Search for the cell housing the specified text and yield its [x, y] center coordinate. 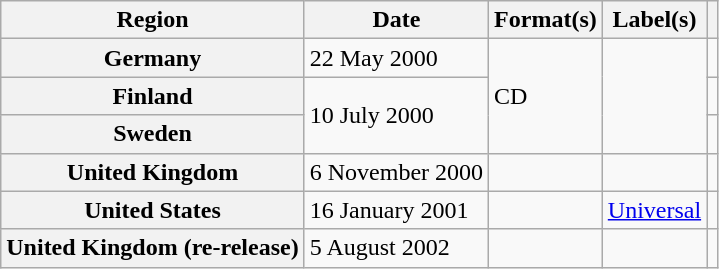
United Kingdom [152, 172]
Universal [654, 210]
5 August 2002 [396, 248]
United Kingdom (re-release) [152, 248]
Finland [152, 96]
Format(s) [546, 20]
Region [152, 20]
6 November 2000 [396, 172]
10 July 2000 [396, 115]
Sweden [152, 134]
16 January 2001 [396, 210]
Germany [152, 58]
22 May 2000 [396, 58]
Label(s) [654, 20]
CD [546, 96]
United States [152, 210]
Date [396, 20]
